Locate the cell with the specified text and output its [X, Y] center coordinate. 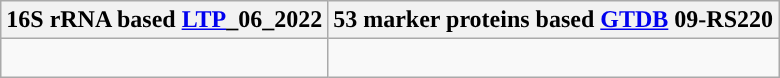
16S rRNA based LTP_06_2022 [164, 20]
53 marker proteins based GTDB 09-RS220 [554, 20]
